From the cell containing the given text, extract its center point as [X, Y] coordinate. 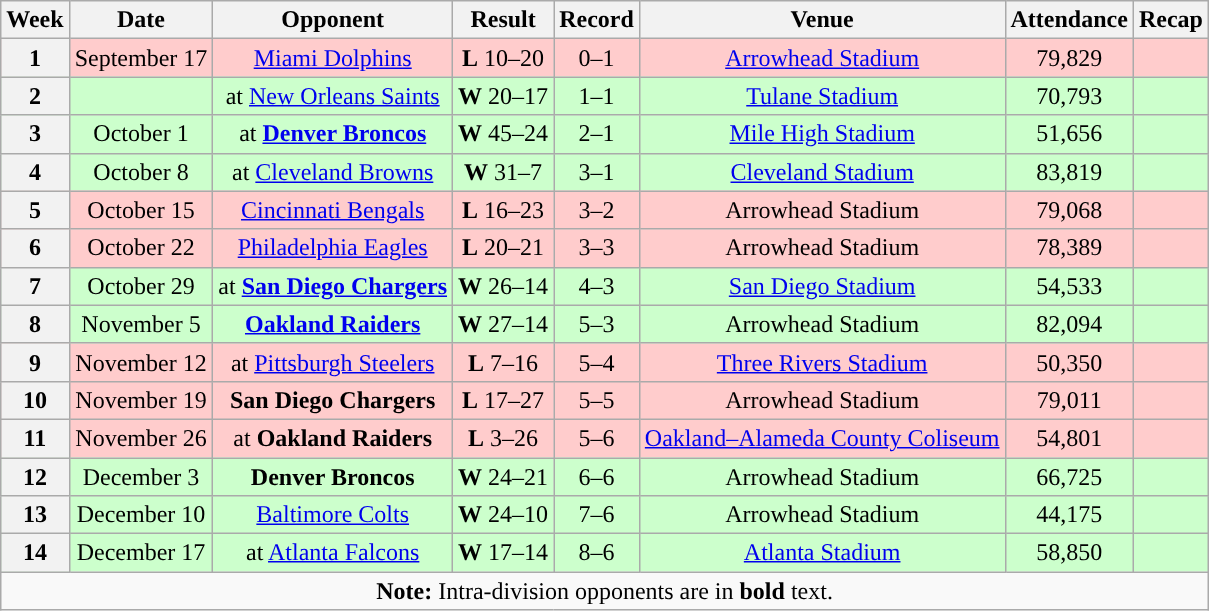
W 24–21 [504, 477]
W 26–14 [504, 286]
October 1 [141, 134]
W 31–7 [504, 172]
December 10 [141, 515]
4–3 [597, 286]
7–6 [597, 515]
Cincinnati Bengals [333, 210]
Philadelphia Eagles [333, 248]
San Diego Stadium [822, 286]
L 3–26 [504, 438]
Miami Dolphins [333, 58]
12 [35, 477]
at Pittsburgh Steelers [333, 362]
at Atlanta Falcons [333, 553]
Oakland–Alameda County Coliseum [822, 438]
San Diego Chargers [333, 400]
October 29 [141, 286]
October 15 [141, 210]
November 12 [141, 362]
December 17 [141, 553]
W 17–14 [504, 553]
79,068 [1069, 210]
50,350 [1069, 362]
54,533 [1069, 286]
5–6 [597, 438]
3–2 [597, 210]
December 3 [141, 477]
November 19 [141, 400]
79,011 [1069, 400]
Atlanta Stadium [822, 553]
11 [35, 438]
Result [504, 20]
5–4 [597, 362]
8–6 [597, 553]
3–3 [597, 248]
Denver Broncos [333, 477]
L 17–27 [504, 400]
14 [35, 553]
Week [35, 20]
4 [35, 172]
7 [35, 286]
3–1 [597, 172]
3 [35, 134]
October 8 [141, 172]
9 [35, 362]
8 [35, 324]
Tulane Stadium [822, 96]
Recap [1170, 20]
54,801 [1069, 438]
L 7–16 [504, 362]
November 5 [141, 324]
2–1 [597, 134]
at Oakland Raiders [333, 438]
W 45–24 [504, 134]
L 20–21 [504, 248]
6–6 [597, 477]
13 [35, 515]
Date [141, 20]
Record [597, 20]
September 17 [141, 58]
L 16–23 [504, 210]
6 [35, 248]
at Cleveland Browns [333, 172]
78,389 [1069, 248]
1–1 [597, 96]
82,094 [1069, 324]
Venue [822, 20]
October 22 [141, 248]
10 [35, 400]
Oakland Raiders [333, 324]
44,175 [1069, 515]
Three Rivers Stadium [822, 362]
W 24–10 [504, 515]
November 26 [141, 438]
at Denver Broncos [333, 134]
Note: Intra-division opponents are in bold text. [605, 591]
1 [35, 58]
83,819 [1069, 172]
70,793 [1069, 96]
58,850 [1069, 553]
2 [35, 96]
at San Diego Chargers [333, 286]
5–3 [597, 324]
5–5 [597, 400]
L 10–20 [504, 58]
Cleveland Stadium [822, 172]
51,656 [1069, 134]
Attendance [1069, 20]
W 20–17 [504, 96]
at New Orleans Saints [333, 96]
79,829 [1069, 58]
Opponent [333, 20]
66,725 [1069, 477]
Mile High Stadium [822, 134]
0–1 [597, 58]
5 [35, 210]
W 27–14 [504, 324]
Baltimore Colts [333, 515]
